Capture the cell that displays the provided text and extract its [x, y] central coordinate. 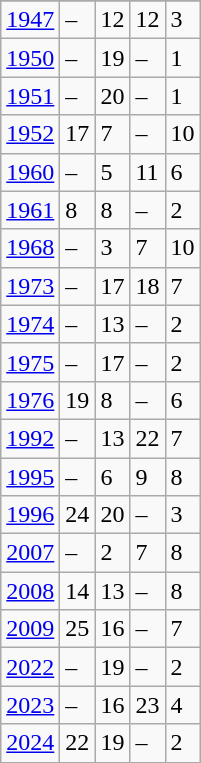
1952 [30, 134]
2023 [30, 705]
25 [78, 629]
1992 [30, 438]
11 [148, 172]
2008 [30, 591]
1973 [30, 286]
1947 [30, 20]
2024 [30, 743]
23 [148, 705]
1960 [30, 172]
9 [148, 477]
5 [112, 172]
1976 [30, 400]
24 [78, 515]
1968 [30, 248]
1974 [30, 324]
1995 [30, 477]
1951 [30, 96]
14 [78, 591]
1961 [30, 210]
2009 [30, 629]
18 [148, 286]
1996 [30, 515]
1975 [30, 362]
4 [182, 705]
2007 [30, 553]
1950 [30, 58]
2022 [30, 667]
